Find where the given text appears and provide that cell's center as [X, Y] coordinate. 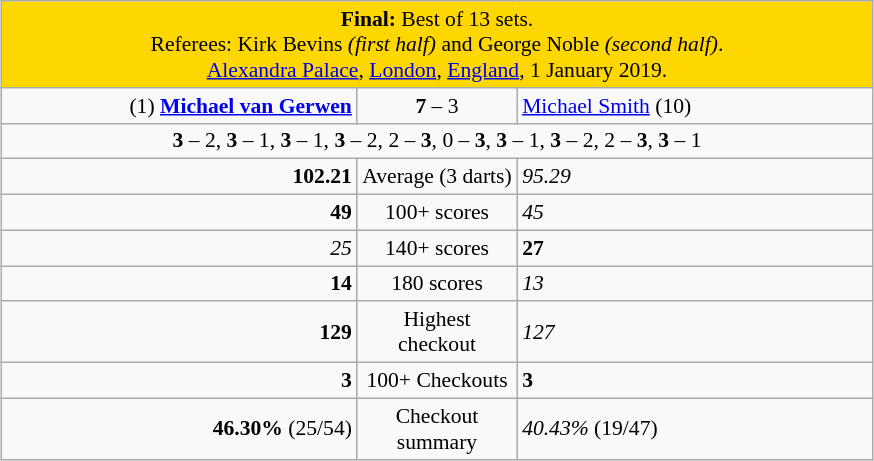
7 – 3 [437, 106]
Michael Smith (10) [694, 106]
27 [694, 248]
Highest checkout [437, 332]
140+ scores [437, 248]
46.30% (25/54) [180, 428]
180 scores [437, 284]
Average (3 darts) [437, 177]
40.43% (19/47) [694, 428]
95.29 [694, 177]
13 [694, 284]
14 [180, 284]
100+ scores [437, 213]
100+ Checkouts [437, 381]
127 [694, 332]
Checkout summary [437, 428]
Final: Best of 13 sets. Referees: Kirk Bevins (first half) and George Noble (second half).Alexandra Palace, London, England, 1 January 2019. [437, 44]
(1) Michael van Gerwen [180, 106]
102.21 [180, 177]
3 – 2, 3 – 1, 3 – 1, 3 – 2, 2 – 3, 0 – 3, 3 – 1, 3 – 2, 2 – 3, 3 – 1 [437, 141]
129 [180, 332]
45 [694, 213]
49 [180, 213]
25 [180, 248]
